Detect which cell encompasses the target text, then output its [X, Y] center coordinate. 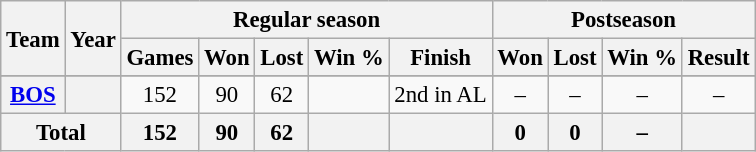
Team [33, 38]
Postseason [624, 20]
BOS [33, 95]
2nd in AL [440, 95]
Finish [440, 58]
Result [718, 58]
Regular season [306, 20]
Games [160, 58]
Year [93, 38]
Total [61, 133]
